Locate the cell with the specified text and output its (X, Y) center coordinate. 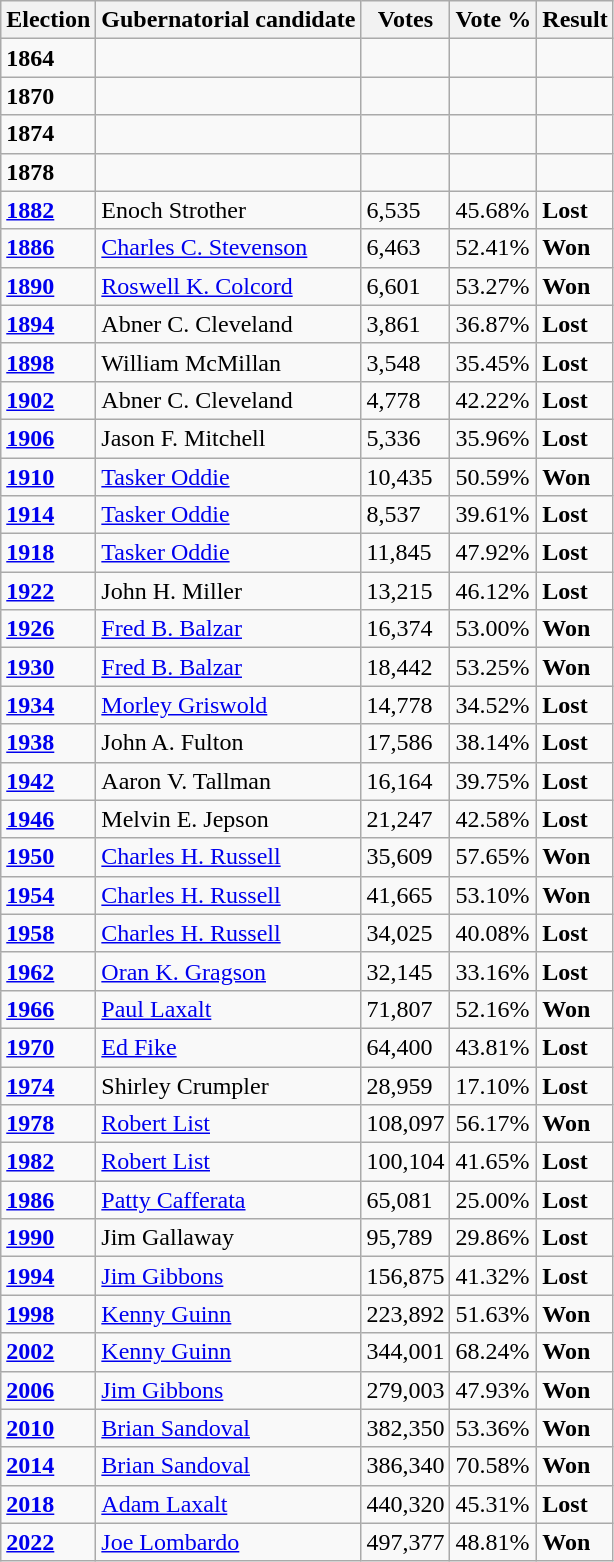
223,892 (406, 1314)
386,340 (406, 1466)
68.24% (494, 1352)
1982 (48, 1162)
440,320 (406, 1504)
39.61% (494, 515)
64,400 (406, 1047)
18,442 (406, 667)
Paul Laxalt (228, 1009)
71,807 (406, 1009)
32,145 (406, 971)
1998 (48, 1314)
Jim Gallaway (228, 1238)
8,537 (406, 515)
1918 (48, 553)
John H. Miller (228, 591)
Enoch Strother (228, 210)
52.41% (494, 248)
56.17% (494, 1124)
1894 (48, 324)
344,001 (406, 1352)
2002 (48, 1352)
Votes (406, 20)
1864 (48, 58)
1902 (48, 400)
4,778 (406, 400)
95,789 (406, 1238)
Joe Lombardo (228, 1542)
45.68% (494, 210)
1890 (48, 286)
2022 (48, 1542)
2006 (48, 1390)
Roswell K. Colcord (228, 286)
50.59% (494, 477)
17,586 (406, 743)
1886 (48, 248)
48.81% (494, 1542)
108,097 (406, 1124)
1942 (48, 781)
1878 (48, 172)
47.93% (494, 1390)
11,845 (406, 553)
65,081 (406, 1200)
1870 (48, 96)
1958 (48, 933)
Adam Laxalt (228, 1504)
Result (575, 20)
53.36% (494, 1428)
39.75% (494, 781)
1962 (48, 971)
41.32% (494, 1276)
25.00% (494, 1200)
35.45% (494, 362)
1994 (48, 1276)
41,665 (406, 895)
28,959 (406, 1085)
Ed Fike (228, 1047)
1930 (48, 667)
17.10% (494, 1085)
42.22% (494, 400)
1966 (48, 1009)
Morley Griswold (228, 705)
46.12% (494, 591)
70.58% (494, 1466)
1910 (48, 477)
53.25% (494, 667)
38.14% (494, 743)
6,463 (406, 248)
382,350 (406, 1428)
William McMillan (228, 362)
Charles C. Stevenson (228, 248)
16,374 (406, 629)
John A. Fulton (228, 743)
Gubernatorial candidate (228, 20)
1950 (48, 857)
Patty Cafferata (228, 1200)
1970 (48, 1047)
35.96% (494, 438)
1986 (48, 1200)
42.58% (494, 819)
1922 (48, 591)
Jason F. Mitchell (228, 438)
1978 (48, 1124)
1934 (48, 705)
34,025 (406, 933)
1990 (48, 1238)
497,377 (406, 1542)
1926 (48, 629)
1874 (48, 134)
3,861 (406, 324)
16,164 (406, 781)
3,548 (406, 362)
Election (48, 20)
10,435 (406, 477)
14,778 (406, 705)
Vote % (494, 20)
Oran K. Gragson (228, 971)
6,601 (406, 286)
1914 (48, 515)
Shirley Crumpler (228, 1085)
5,336 (406, 438)
45.31% (494, 1504)
279,003 (406, 1390)
33.16% (494, 971)
43.81% (494, 1047)
1946 (48, 819)
1954 (48, 895)
51.63% (494, 1314)
6,535 (406, 210)
1898 (48, 362)
57.65% (494, 857)
Melvin E. Jepson (228, 819)
36.87% (494, 324)
1882 (48, 210)
52.16% (494, 1009)
2010 (48, 1428)
Aaron V. Tallman (228, 781)
21,247 (406, 819)
1938 (48, 743)
35,609 (406, 857)
2014 (48, 1466)
53.00% (494, 629)
100,104 (406, 1162)
13,215 (406, 591)
2018 (48, 1504)
1906 (48, 438)
47.92% (494, 553)
1974 (48, 1085)
156,875 (406, 1276)
53.10% (494, 895)
29.86% (494, 1238)
53.27% (494, 286)
40.08% (494, 933)
41.65% (494, 1162)
34.52% (494, 705)
